Return (X, Y) of the center of cell containing provided text 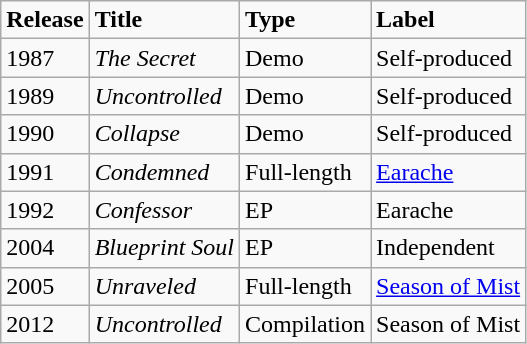
The Secret (164, 58)
Label (448, 20)
Blueprint Soul (164, 248)
Unraveled (164, 286)
Compilation (306, 324)
Confessor (164, 210)
Title (164, 20)
2004 (45, 248)
1992 (45, 210)
Release (45, 20)
2005 (45, 286)
Type (306, 20)
1990 (45, 134)
Condemned (164, 172)
Collapse (164, 134)
1991 (45, 172)
2012 (45, 324)
Independent (448, 248)
1989 (45, 96)
1987 (45, 58)
